Search for the cell housing the specified text and yield its (x, y) center coordinate. 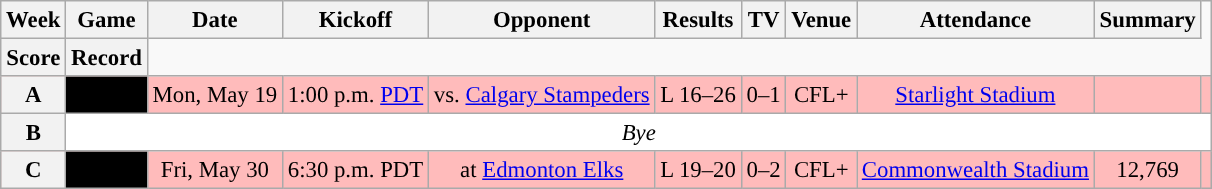
Week (34, 20)
Game (106, 20)
Mon, May 19 (214, 95)
Kickoff (355, 20)
Record (106, 58)
Commonwealth Stadium (975, 170)
L 19–20 (698, 170)
vs. Calgary Stampeders (542, 95)
12,769 (1148, 170)
0–2 (764, 170)
Bye (639, 133)
TV (764, 20)
1 (106, 95)
at Edmonton Elks (542, 170)
Venue (822, 20)
Results (698, 20)
1:00 p.m. PDT (355, 95)
Opponent (542, 20)
2 (106, 170)
0–1 (764, 95)
Attendance (975, 20)
Summary (1148, 20)
B (34, 133)
Score (34, 58)
A (34, 95)
Starlight Stadium (975, 95)
C (34, 170)
Date (214, 20)
Fri, May 30 (214, 170)
6:30 p.m. PDT (355, 170)
L 16–26 (698, 95)
